Detect which cell encompasses the target text, then output its [x, y] center coordinate. 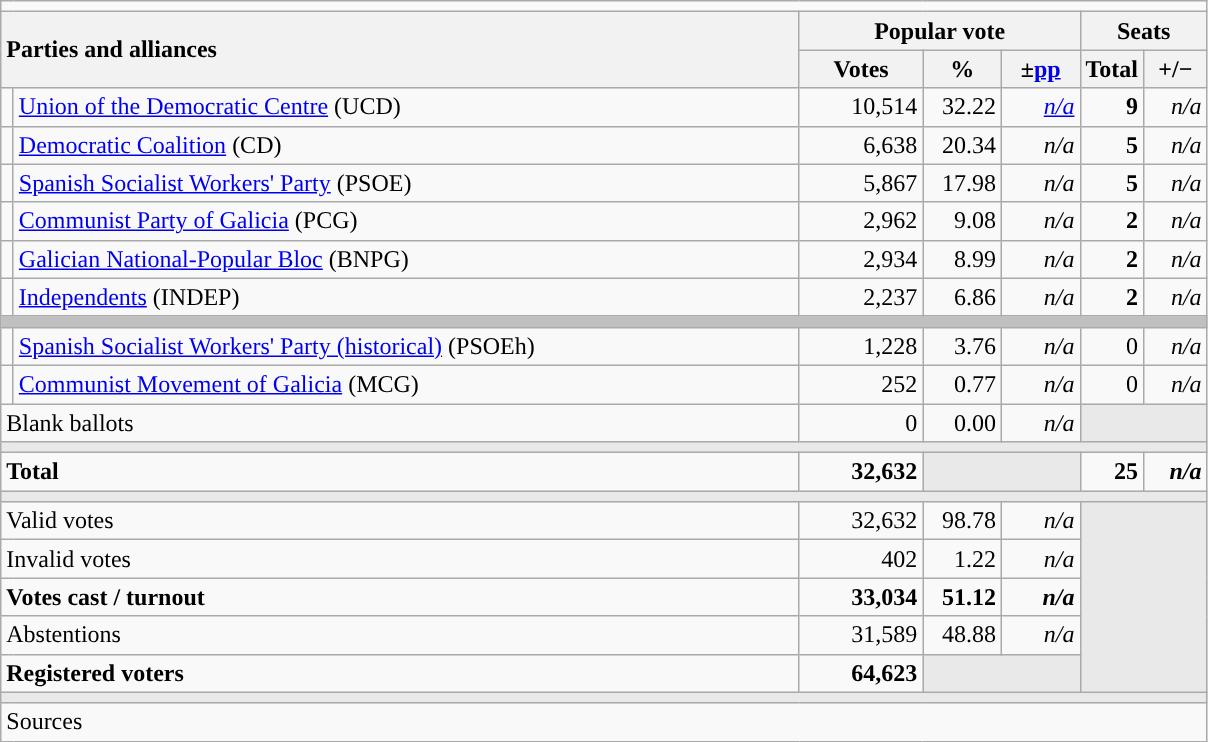
Invalid votes [400, 559]
% [962, 69]
25 [1112, 472]
3.76 [962, 346]
Votes [861, 69]
Union of the Democratic Centre (UCD) [406, 107]
Popular vote [940, 31]
9.08 [962, 221]
Independents (INDEP) [406, 297]
Galician National-Popular Bloc (BNPG) [406, 259]
Spanish Socialist Workers' Party (historical) (PSOEh) [406, 346]
Communist Party of Galicia (PCG) [406, 221]
31,589 [861, 635]
10,514 [861, 107]
32.22 [962, 107]
Spanish Socialist Workers' Party (PSOE) [406, 183]
5,867 [861, 183]
8.99 [962, 259]
2,934 [861, 259]
Seats [1144, 31]
252 [861, 384]
Abstentions [400, 635]
0.77 [962, 384]
Valid votes [400, 521]
98.78 [962, 521]
Democratic Coalition (CD) [406, 145]
0.00 [962, 423]
+/− [1176, 69]
48.88 [962, 635]
17.98 [962, 183]
Blank ballots [400, 423]
6,638 [861, 145]
2,237 [861, 297]
9 [1112, 107]
1.22 [962, 559]
6.86 [962, 297]
1,228 [861, 346]
402 [861, 559]
20.34 [962, 145]
Parties and alliances [400, 50]
33,034 [861, 597]
2,962 [861, 221]
Communist Movement of Galicia (MCG) [406, 384]
64,623 [861, 673]
Sources [604, 722]
±pp [1040, 69]
51.12 [962, 597]
Votes cast / turnout [400, 597]
Registered voters [400, 673]
